Return the [x, y] coordinate for the center point of the cell that contains the specified text.  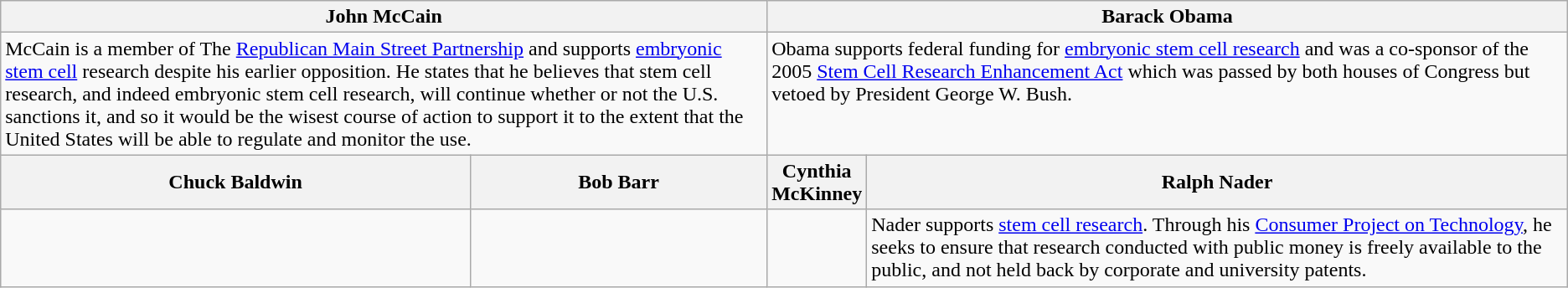
John McCain [384, 17]
Cynthia McKinney [818, 183]
Bob Barr [618, 183]
Barack Obama [1168, 17]
Chuck Baldwin [236, 183]
Ralph Nader [1218, 183]
